Detect which cell encompasses the target text, then output its [x, y] center coordinate. 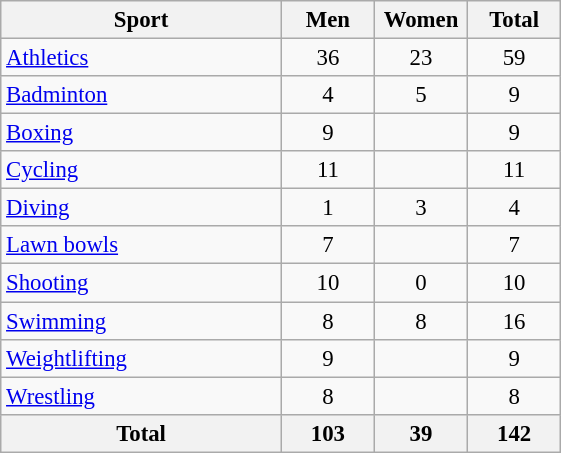
36 [328, 58]
Diving [142, 208]
Weightlifting [142, 358]
Sport [142, 20]
103 [328, 433]
23 [420, 58]
0 [420, 283]
Cycling [142, 170]
Swimming [142, 321]
Boxing [142, 133]
Women [420, 20]
Wrestling [142, 396]
Lawn bowls [142, 245]
Shooting [142, 283]
Athletics [142, 58]
Badminton [142, 95]
1 [328, 208]
142 [514, 433]
5 [420, 95]
16 [514, 321]
59 [514, 58]
Men [328, 20]
3 [420, 208]
39 [420, 433]
